Locate the cell with the specified text and output its [x, y] center coordinate. 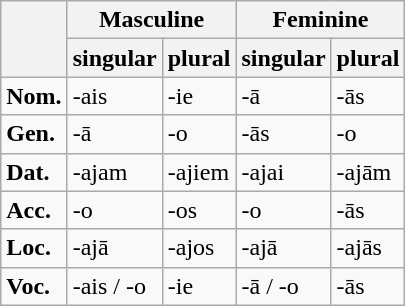
Nom. [34, 96]
Masculine [152, 20]
Feminine [320, 20]
-ais / -o [114, 286]
-ajam [114, 172]
-ajām [368, 172]
Gen. [34, 134]
-ais [114, 96]
-ajiem [199, 172]
Dat. [34, 172]
-ajās [368, 248]
-os [199, 210]
-ajai [284, 172]
-ā / -o [284, 286]
Acc. [34, 210]
-ajos [199, 248]
Loc. [34, 248]
Voc. [34, 286]
